Determine the [X, Y] coordinate at the center of the cell enclosing the given text.  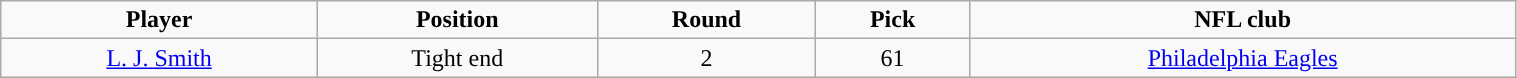
L. J. Smith [160, 58]
Tight end [457, 58]
NFL club [1242, 20]
Position [457, 20]
Pick [892, 20]
Player [160, 20]
Philadelphia Eagles [1242, 58]
2 [706, 58]
61 [892, 58]
Round [706, 20]
